Scan for the cell matching the given text and deliver its [X, Y] coordinate at center. 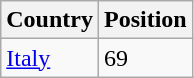
Country [50, 20]
Position [145, 20]
69 [145, 58]
Italy [50, 58]
